For the text-containing cell, return its midpoint in (X, Y) coordinate format. 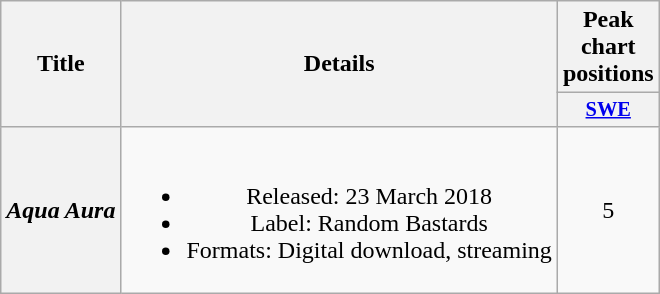
Aqua Aura (61, 210)
5 (608, 210)
Released: 23 March 2018Label: Random BastardsFormats: Digital download, streaming (339, 210)
Title (61, 64)
SWE (608, 110)
Details (339, 64)
Peak chart positions (608, 47)
